Locate the cell with the specified text and output its [x, y] center coordinate. 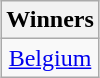
Belgium [50, 58]
Winners [50, 20]
